Provide the [x, y] coordinate of the cell's center where the given text is located.  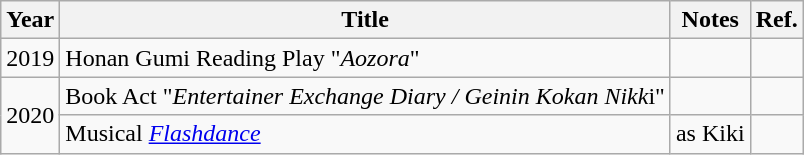
Honan Gumi Reading Play "Aozora" [366, 58]
Ref. [776, 20]
Year [30, 20]
Musical Flashdance [366, 134]
2020 [30, 115]
Book Act "Entertainer Exchange Diary / Geinin Kokan Nikki" [366, 96]
Title [366, 20]
as Kiki [710, 134]
2019 [30, 58]
Notes [710, 20]
